Return the [X, Y] coordinate for the center point of the cell that contains the specified text.  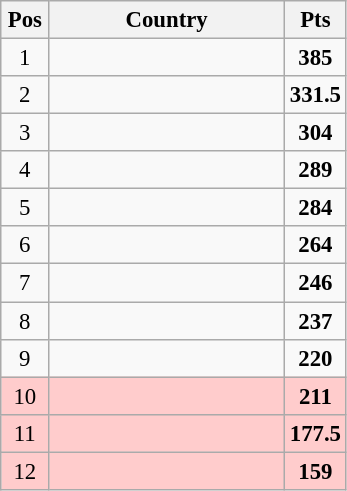
3 [25, 133]
211 [315, 396]
264 [315, 245]
2 [25, 95]
159 [315, 471]
246 [315, 283]
5 [25, 208]
8 [25, 321]
6 [25, 245]
304 [315, 133]
237 [315, 321]
Pos [25, 20]
7 [25, 283]
Pts [315, 20]
385 [315, 58]
289 [315, 170]
220 [315, 358]
1 [25, 58]
331.5 [315, 95]
10 [25, 396]
12 [25, 471]
11 [25, 433]
284 [315, 208]
9 [25, 358]
4 [25, 170]
177.5 [315, 433]
Country [167, 20]
